Find where the given text appears and provide that cell's center as (X, Y) coordinate. 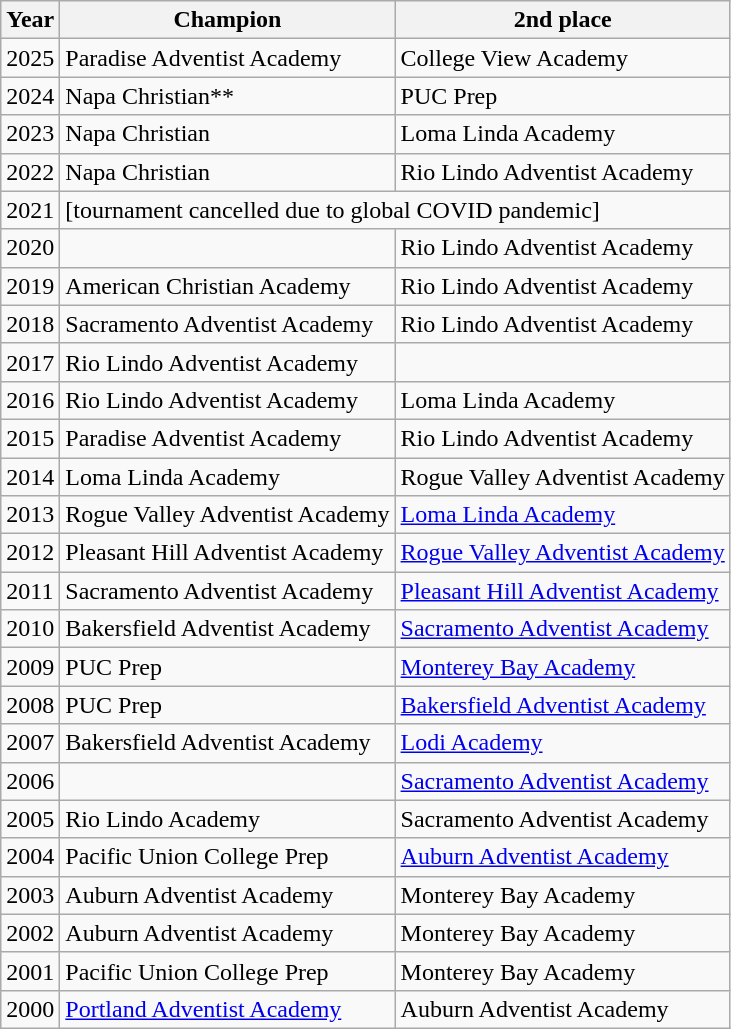
2013 (30, 515)
2012 (30, 553)
2014 (30, 477)
Lodi Academy (562, 743)
2017 (30, 362)
2021 (30, 210)
2025 (30, 58)
2009 (30, 667)
2008 (30, 705)
2006 (30, 781)
2001 (30, 971)
2nd place (562, 20)
2002 (30, 933)
Rio Lindo Academy (228, 819)
2016 (30, 400)
Napa Christian** (228, 96)
2018 (30, 324)
2000 (30, 1009)
Champion (228, 20)
2015 (30, 438)
College View Academy (562, 58)
2005 (30, 819)
2024 (30, 96)
2020 (30, 248)
Portland Adventist Academy (228, 1009)
2023 (30, 134)
2022 (30, 172)
2004 (30, 857)
2019 (30, 286)
2010 (30, 629)
2011 (30, 591)
American Christian Academy (228, 286)
2007 (30, 743)
Year (30, 20)
2003 (30, 895)
[tournament cancelled due to global COVID pandemic] (395, 210)
